Provide the (X, Y) coordinate of the cell's center where the given text is located.  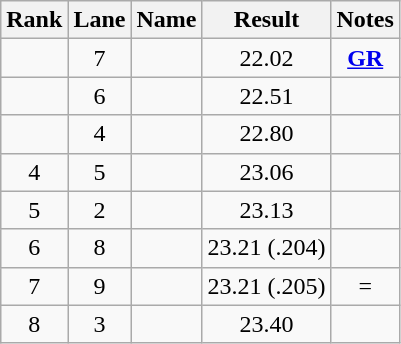
22.02 (266, 58)
23.40 (266, 324)
Notes (365, 20)
GR (365, 58)
23.21 (.205) (266, 286)
22.51 (266, 96)
23.13 (266, 210)
9 (100, 286)
= (365, 286)
2 (100, 210)
3 (100, 324)
Lane (100, 20)
Name (166, 20)
Result (266, 20)
Rank (34, 20)
23.06 (266, 172)
23.21 (.204) (266, 248)
22.80 (266, 134)
